Determine the [x, y] coordinate at the center of the cell enclosing the given text.  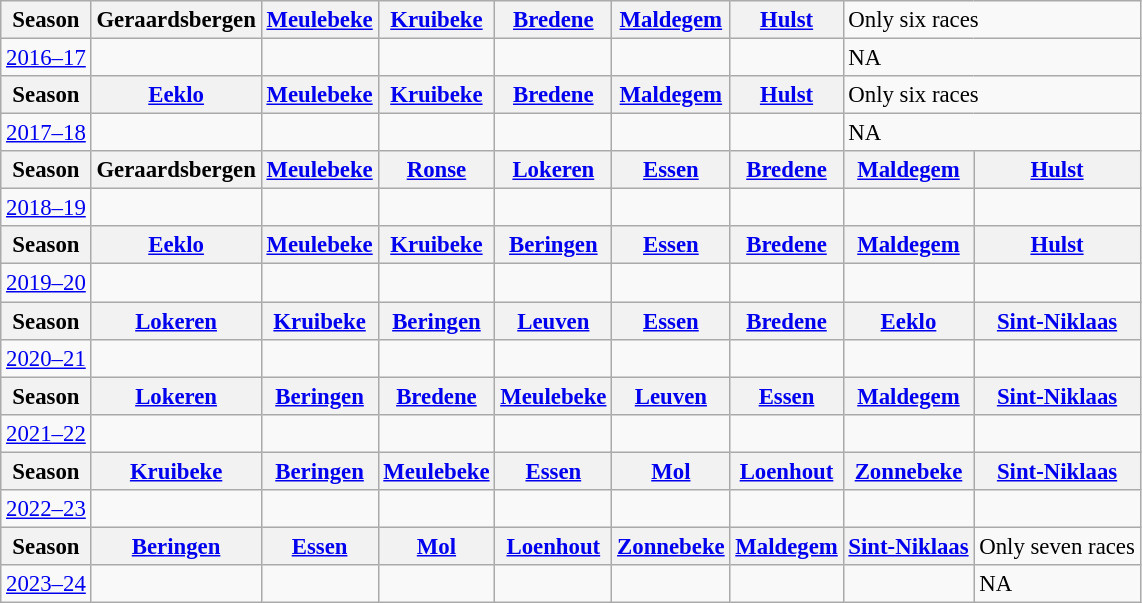
2023–24 [46, 584]
2019–20 [46, 283]
2016–17 [46, 58]
Ronse [436, 170]
2020–21 [46, 358]
2017–18 [46, 133]
Only seven races [1057, 546]
2021–22 [46, 433]
2018–19 [46, 208]
2022–23 [46, 509]
